Determine the (x, y) coordinate at the center of the cell enclosing the given text.  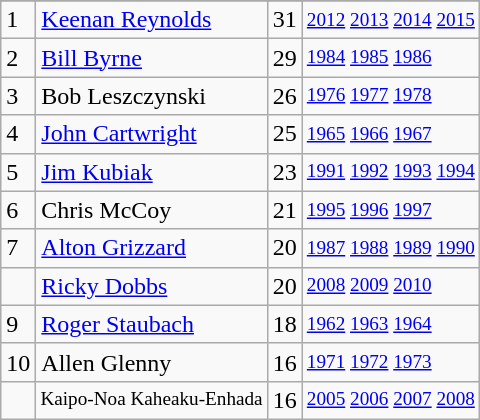
1976 1977 1978 (390, 96)
7 (18, 248)
Kaipo-Noa Kaheaku-Enhada (152, 400)
Bill Byrne (152, 58)
10 (18, 362)
2 (18, 58)
1987 1988 1989 1990 (390, 248)
1984 1985 1986 (390, 58)
18 (284, 324)
Jim Kubiak (152, 172)
26 (284, 96)
4 (18, 134)
Alton Grizzard (152, 248)
1995 1996 1997 (390, 210)
31 (284, 20)
29 (284, 58)
1962 1963 1964 (390, 324)
Roger Staubach (152, 324)
Bob Leszczynski (152, 96)
1 (18, 20)
Ricky Dobbs (152, 286)
John Cartwright (152, 134)
5 (18, 172)
23 (284, 172)
2008 2009 2010 (390, 286)
1991 1992 1993 1994 (390, 172)
Allen Glenny (152, 362)
1965 1966 1967 (390, 134)
2005 2006 2007 2008 (390, 400)
Keenan Reynolds (152, 20)
2012 2013 2014 2015 (390, 20)
9 (18, 324)
1971 1972 1973 (390, 362)
6 (18, 210)
21 (284, 210)
3 (18, 96)
25 (284, 134)
Chris McCoy (152, 210)
